Scan for the cell matching the given text and deliver its (x, y) coordinate at center. 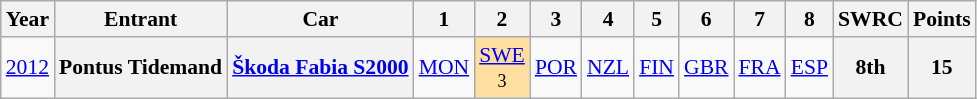
7 (760, 19)
2012 (28, 68)
FRA (760, 68)
Car (320, 19)
8th (870, 68)
5 (656, 19)
4 (608, 19)
POR (556, 68)
Points (942, 19)
Entrant (140, 19)
Pontus Tidemand (140, 68)
SWE3 (502, 68)
ESP (810, 68)
15 (942, 68)
Year (28, 19)
MON (444, 68)
8 (810, 19)
2 (502, 19)
Škoda Fabia S2000 (320, 68)
NZL (608, 68)
6 (706, 19)
3 (556, 19)
FIN (656, 68)
SWRC (870, 19)
GBR (706, 68)
1 (444, 19)
